Detect which cell encompasses the target text, then output its (X, Y) center coordinate. 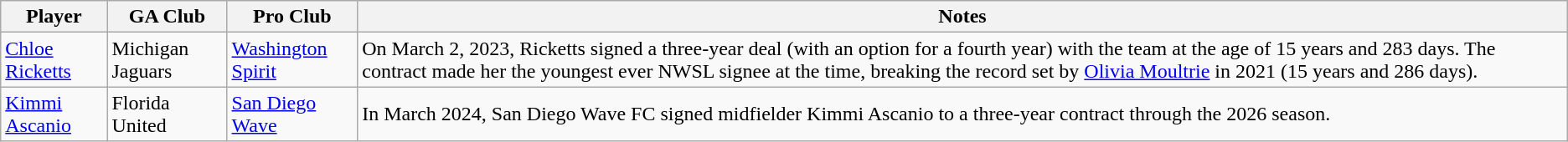
Michigan Jaguars (168, 60)
GA Club (168, 17)
Pro Club (292, 17)
In March 2024, San Diego Wave FC signed midfielder Kimmi Ascanio to a three-year contract through the 2026 season. (963, 114)
San Diego Wave (292, 114)
Notes (963, 17)
Florida United (168, 114)
Chloe Ricketts (54, 60)
Kimmi Ascanio (54, 114)
Player (54, 17)
Washington Spirit (292, 60)
